Provide the [X, Y] coordinate of the cell's center where the given text is located.  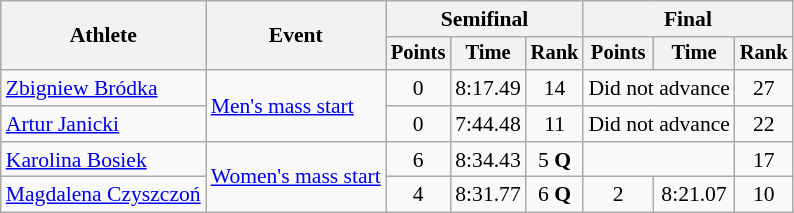
Semifinal [484, 19]
8:21.07 [694, 195]
Zbigniew Bródka [104, 88]
6 Q [555, 195]
6 [418, 160]
8:34.43 [488, 160]
Women's mass start [296, 178]
Men's mass start [296, 106]
22 [764, 124]
27 [764, 88]
14 [555, 88]
7:44.48 [488, 124]
8:17.49 [488, 88]
17 [764, 160]
10 [764, 195]
4 [418, 195]
2 [618, 195]
Karolina Bosiek [104, 160]
8:31.77 [488, 195]
Artur Janicki [104, 124]
Magdalena Czyszczoń [104, 195]
11 [555, 124]
5 Q [555, 160]
Athlete [104, 36]
Final [688, 19]
Event [296, 36]
